Determine the (x, y) coordinate at the center of the cell enclosing the given text.  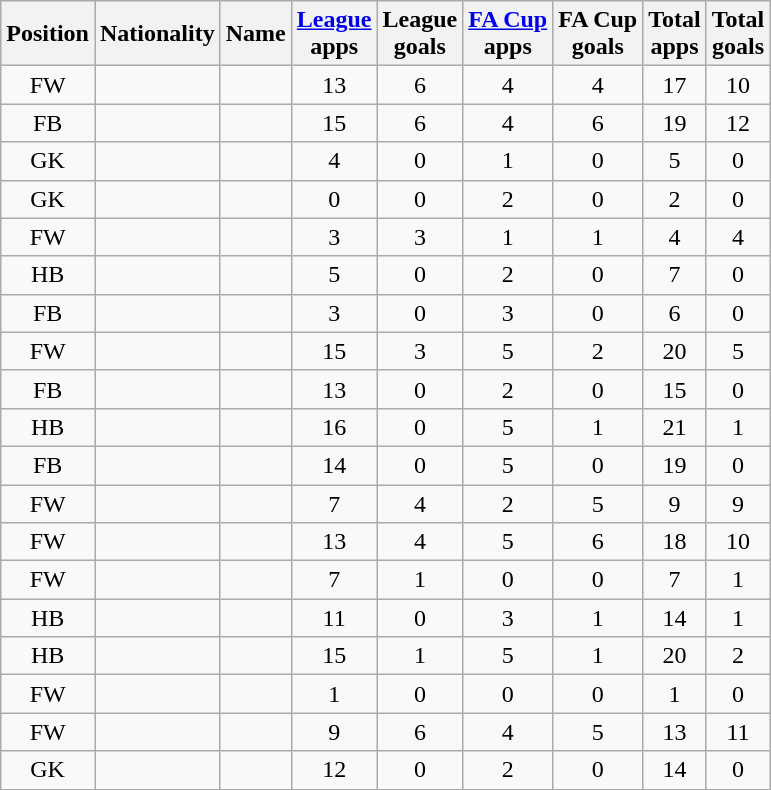
18 (675, 542)
21 (675, 427)
Leaguegoals (420, 34)
Nationality (157, 34)
FA Cupgoals (598, 34)
Totalapps (675, 34)
FA Cupapps (508, 34)
16 (334, 427)
17 (675, 85)
Position (48, 34)
Leagueapps (334, 34)
Name (256, 34)
Totalgoals (738, 34)
